Pinpoint the cell where the given text exists, returning its [X, Y] midpoint coordinate. 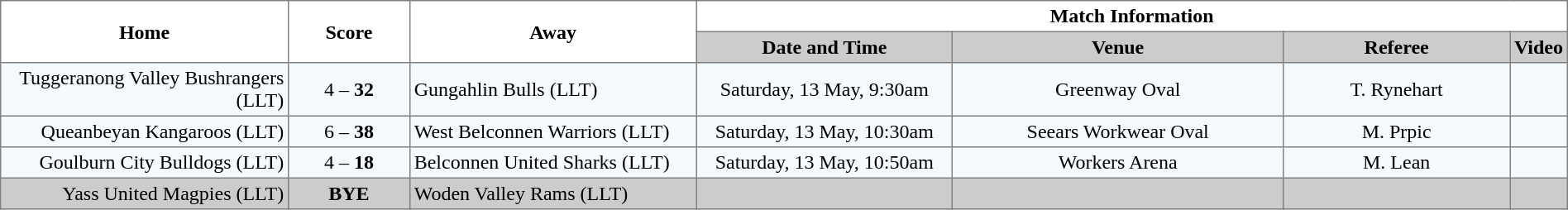
Score [349, 31]
4 – 18 [349, 163]
6 – 38 [349, 131]
Gungahlin Bulls (LLT) [552, 89]
Workers Arena [1118, 163]
Saturday, 13 May, 10:50am [825, 163]
BYE [349, 193]
M. Prpic [1397, 131]
Video [1539, 47]
Tuggeranong Valley Bushrangers (LLT) [145, 89]
Date and Time [825, 47]
Match Information [1131, 17]
Saturday, 13 May, 10:30am [825, 131]
Seears Workwear Oval [1118, 131]
M. Lean [1397, 163]
Yass United Magpies (LLT) [145, 193]
Referee [1397, 47]
4 – 32 [349, 89]
Queanbeyan Kangaroos (LLT) [145, 131]
Venue [1118, 47]
Greenway Oval [1118, 89]
Belconnen United Sharks (LLT) [552, 163]
Woden Valley Rams (LLT) [552, 193]
Saturday, 13 May, 9:30am [825, 89]
Away [552, 31]
Goulburn City Bulldogs (LLT) [145, 163]
West Belconnen Warriors (LLT) [552, 131]
T. Rynehart [1397, 89]
Home [145, 31]
